From the cell containing the given text, extract its center point as (x, y) coordinate. 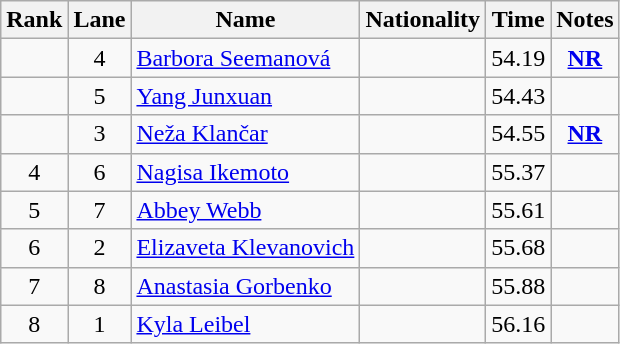
Rank (34, 20)
2 (100, 248)
Yang Junxuan (246, 96)
Name (246, 20)
3 (100, 134)
54.43 (518, 96)
56.16 (518, 324)
54.19 (518, 58)
Neža Klančar (246, 134)
55.61 (518, 210)
Notes (585, 20)
Kyla Leibel (246, 324)
Time (518, 20)
Anastasia Gorbenko (246, 286)
Barbora Seemanová (246, 58)
Nationality (423, 20)
55.37 (518, 172)
54.55 (518, 134)
Elizaveta Klevanovich (246, 248)
55.68 (518, 248)
Abbey Webb (246, 210)
1 (100, 324)
Nagisa Ikemoto (246, 172)
55.88 (518, 286)
Lane (100, 20)
